From the cell containing the given text, extract its center point as (X, Y) coordinate. 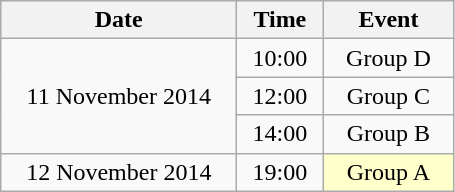
19:00 (280, 172)
12 November 2014 (119, 172)
12:00 (280, 96)
Group C (388, 96)
14:00 (280, 134)
Event (388, 20)
10:00 (280, 58)
Date (119, 20)
11 November 2014 (119, 96)
Time (280, 20)
Group D (388, 58)
Group B (388, 134)
Group A (388, 172)
